Identify which cell holds the provided text, then report its [X, Y] central coordinate. 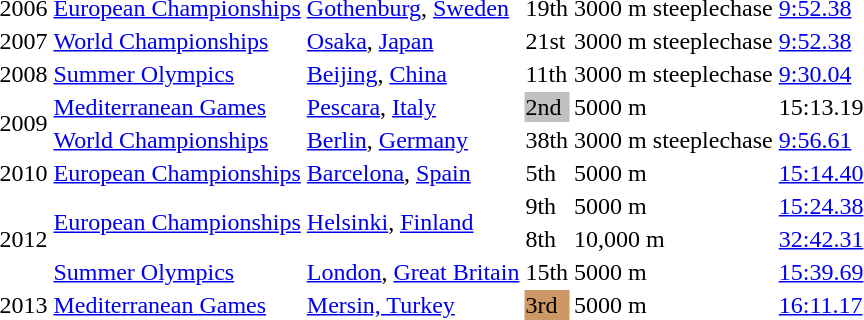
London, Great Britain [413, 272]
Pescara, Italy [413, 107]
21st [547, 41]
9th [547, 206]
Helsinki, Finland [413, 222]
2nd [547, 107]
Berlin, Germany [413, 140]
3rd [547, 305]
8th [547, 239]
Barcelona, Spain [413, 173]
Mersin, Turkey [413, 305]
10,000 m [674, 239]
5th [547, 173]
15th [547, 272]
Beijing, China [413, 74]
38th [547, 140]
Osaka, Japan [413, 41]
11th [547, 74]
